Return the (x, y) coordinate for the center point of the cell that contains the specified text.  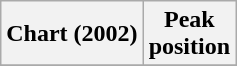
Chart (2002) (72, 34)
Peakposition (189, 34)
